Provide the (X, Y) coordinate of the cell's center where the given text is located.  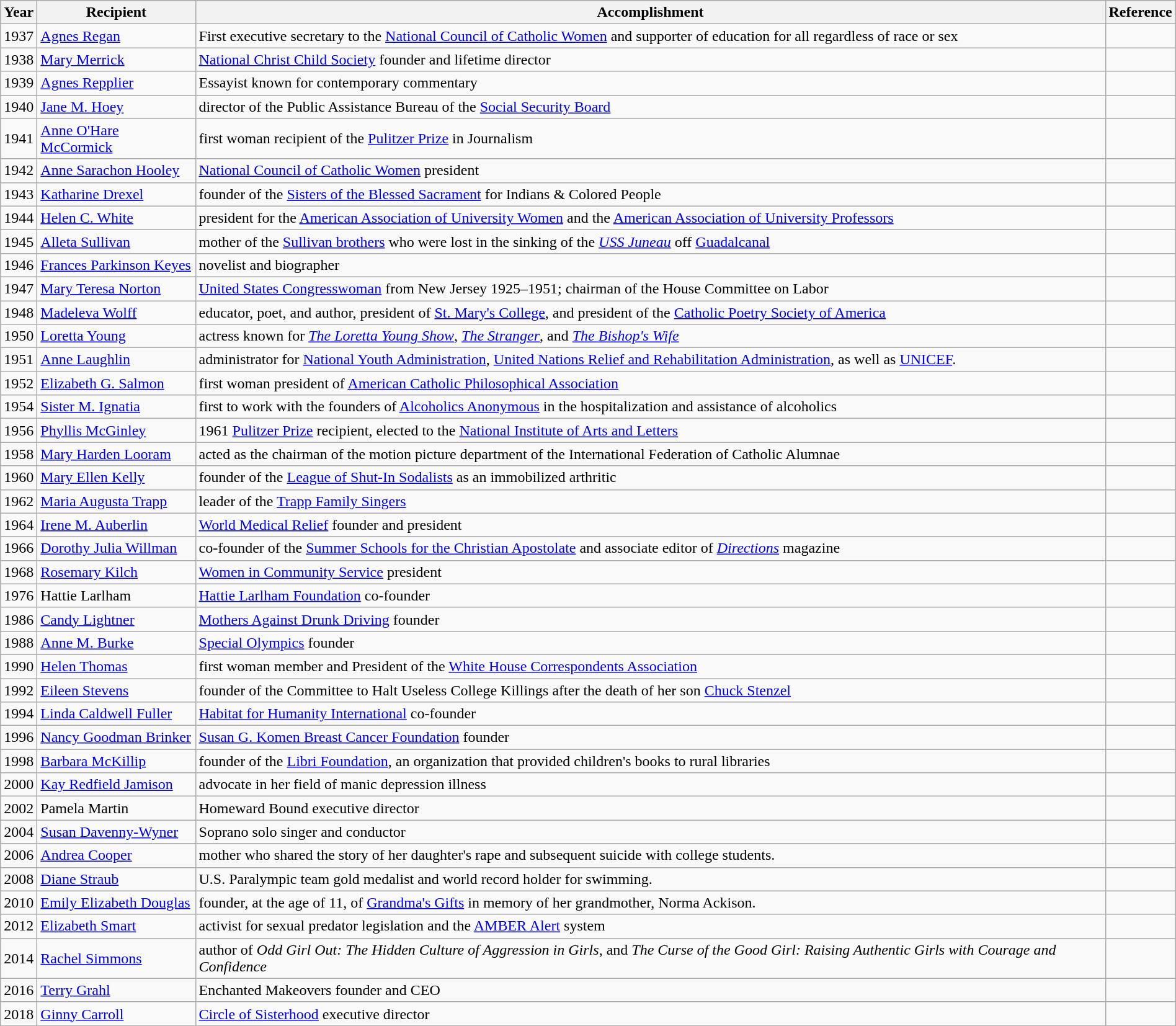
2014 (19, 958)
first woman recipient of the Pulitzer Prize in Journalism (650, 139)
1964 (19, 525)
Mary Teresa Norton (117, 288)
Nancy Goodman Brinker (117, 738)
Barbara McKillip (117, 761)
founder, at the age of 11, of Grandma's Gifts in memory of her grandmother, Norma Ackison. (650, 903)
Helen Thomas (117, 666)
Reference (1140, 12)
first to work with the founders of Alcoholics Anonymous in the hospitalization and assistance of alcoholics (650, 407)
Terry Grahl (117, 990)
Agnes Regan (117, 36)
1960 (19, 478)
1943 (19, 194)
Ginny Carroll (117, 1014)
1951 (19, 360)
Rosemary Kilch (117, 572)
United States Congresswoman from New Jersey 1925–1951; chairman of the House Committee on Labor (650, 288)
1994 (19, 714)
2004 (19, 832)
Year (19, 12)
Recipient (117, 12)
Women in Community Service president (650, 572)
Katharine Drexel (117, 194)
1940 (19, 107)
National Christ Child Society founder and lifetime director (650, 60)
Anne O'Hare McCormick (117, 139)
administrator for National Youth Administration, United Nations Relief and Rehabilitation Administration, as well as UNICEF. (650, 360)
Mary Ellen Kelly (117, 478)
2012 (19, 926)
Enchanted Makeovers founder and CEO (650, 990)
mother who shared the story of her daughter's rape and subsequent suicide with college students. (650, 855)
advocate in her field of manic depression illness (650, 785)
1976 (19, 596)
mother of the Sullivan brothers who were lost in the sinking of the USS Juneau off Guadalcanal (650, 241)
Mothers Against Drunk Driving founder (650, 619)
founder of the Committee to Halt Useless College Killings after the death of her son Chuck Stenzel (650, 690)
Susan Davenny-Wyner (117, 832)
Hattie Larlham (117, 596)
U.S. Paralympic team gold medalist and world record holder for swimming. (650, 879)
activist for sexual predator legislation and the AMBER Alert system (650, 926)
Kay Redfield Jamison (117, 785)
2010 (19, 903)
First executive secretary to the National Council of Catholic Women and supporter of education for all regardless of race or sex (650, 36)
1946 (19, 265)
Dorothy Julia Willman (117, 548)
1956 (19, 430)
Circle of Sisterhood executive director (650, 1014)
1939 (19, 83)
1992 (19, 690)
Pamela Martin (117, 808)
Hattie Larlham Foundation co-founder (650, 596)
director of the Public Assistance Bureau of the Social Security Board (650, 107)
Irene M. Auberlin (117, 525)
1941 (19, 139)
Elizabeth Smart (117, 926)
Linda Caldwell Fuller (117, 714)
Rachel Simmons (117, 958)
Habitat for Humanity International co-founder (650, 714)
Helen C. White (117, 218)
first woman president of American Catholic Philosophical Association (650, 383)
Madeleva Wolff (117, 312)
1988 (19, 643)
founder of the League of Shut-In Sodalists as an immobilized arthritic (650, 478)
1938 (19, 60)
Anne Sarachon Hooley (117, 171)
1942 (19, 171)
1954 (19, 407)
1937 (19, 36)
1996 (19, 738)
2018 (19, 1014)
actress known for The Loretta Young Show, The Stranger, and The Bishop's Wife (650, 336)
Candy Lightner (117, 619)
1948 (19, 312)
2002 (19, 808)
first woman member and President of the White House Correspondents Association (650, 666)
Essayist known for contemporary commentary (650, 83)
2008 (19, 879)
1958 (19, 454)
Susan G. Komen Breast Cancer Foundation founder (650, 738)
2006 (19, 855)
Frances Parkinson Keyes (117, 265)
Mary Merrick (117, 60)
Eileen Stevens (117, 690)
World Medical Relief founder and president (650, 525)
1952 (19, 383)
Sister M. Ignatia (117, 407)
Homeward Bound executive director (650, 808)
1990 (19, 666)
educator, poet, and author, president of St. Mary's College, and president of the Catholic Poetry Society of America (650, 312)
2000 (19, 785)
1968 (19, 572)
president for the American Association of University Women and the American Association of University Professors (650, 218)
1950 (19, 336)
Loretta Young (117, 336)
novelist and biographer (650, 265)
1966 (19, 548)
1944 (19, 218)
1945 (19, 241)
Agnes Repplier (117, 83)
1962 (19, 501)
Anne M. Burke (117, 643)
Jane M. Hoey (117, 107)
Phyllis McGinley (117, 430)
Emily Elizabeth Douglas (117, 903)
Maria Augusta Trapp (117, 501)
1998 (19, 761)
Elizabeth G. Salmon (117, 383)
1986 (19, 619)
founder of the Sisters of the Blessed Sacrament for Indians & Colored People (650, 194)
Special Olympics founder (650, 643)
National Council of Catholic Women president (650, 171)
Soprano solo singer and conductor (650, 832)
1961 Pulitzer Prize recipient, elected to the National Institute of Arts and Letters (650, 430)
Andrea Cooper (117, 855)
co-founder of the Summer Schools for the Christian Apostolate and associate editor of Directions magazine (650, 548)
founder of the Libri Foundation, an organization that provided children's books to rural libraries (650, 761)
Mary Harden Looram (117, 454)
Diane Straub (117, 879)
leader of the Trapp Family Singers (650, 501)
acted as the chairman of the motion picture department of the International Federation of Catholic Alumnae (650, 454)
1947 (19, 288)
Alleta Sullivan (117, 241)
2016 (19, 990)
Anne Laughlin (117, 360)
Accomplishment (650, 12)
